Determine the [X, Y] coordinate at the center of the cell enclosing the given text.  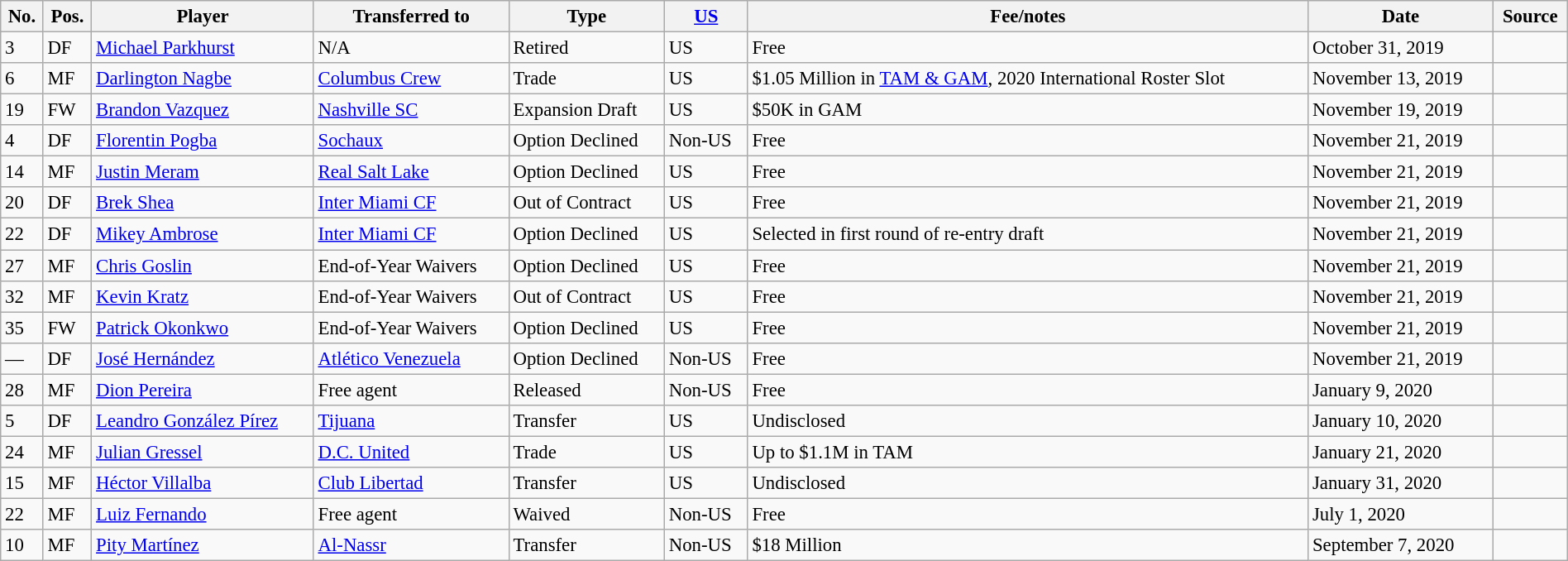
Tijuana [411, 421]
N/A [411, 48]
Player [203, 17]
Pity Martínez [203, 545]
No. [22, 17]
Type [586, 17]
January 10, 2020 [1401, 421]
Michael Parkhurst [203, 48]
Patrick Okonkwo [203, 328]
Mikey Ambrose [203, 234]
Retired [586, 48]
5 [22, 421]
Sochaux [411, 141]
January 31, 2020 [1401, 483]
Atlético Venezuela [411, 358]
Luiz Fernando [203, 514]
Brandon Vazquez [203, 110]
Dion Pereira [203, 390]
January 9, 2020 [1401, 390]
Leandro González Pírez [203, 421]
Héctor Villalba [203, 483]
14 [22, 172]
$18 Million [1028, 545]
José Hernández [203, 358]
January 21, 2020 [1401, 452]
Pos. [68, 17]
35 [22, 328]
Source [1530, 17]
Released [586, 390]
October 31, 2019 [1401, 48]
Kevin Kratz [203, 296]
28 [22, 390]
Club Libertad [411, 483]
Transferred to [411, 17]
September 7, 2020 [1401, 545]
Florentin Pogba [203, 141]
6 [22, 79]
July 1, 2020 [1401, 514]
November 19, 2019 [1401, 110]
3 [22, 48]
24 [22, 452]
Chris Goslin [203, 266]
Justin Meram [203, 172]
27 [22, 266]
D.C. United [411, 452]
15 [22, 483]
4 [22, 141]
Fee/notes [1028, 17]
Selected in first round of re-entry draft [1028, 234]
Waived [586, 514]
Date [1401, 17]
November 13, 2019 [1401, 79]
Brek Shea [203, 203]
Darlington Nagbe [203, 79]
32 [22, 296]
Al-Nassr [411, 545]
10 [22, 545]
20 [22, 203]
$1.05 Million in TAM & GAM, 2020 International Roster Slot [1028, 79]
Up to $1.1M in TAM [1028, 452]
Nashville SC [411, 110]
— [22, 358]
Julian Gressel [203, 452]
19 [22, 110]
Columbus Crew [411, 79]
Expansion Draft [586, 110]
$50K in GAM [1028, 110]
Real Salt Lake [411, 172]
